From the cell containing the given text, extract its center point as (x, y) coordinate. 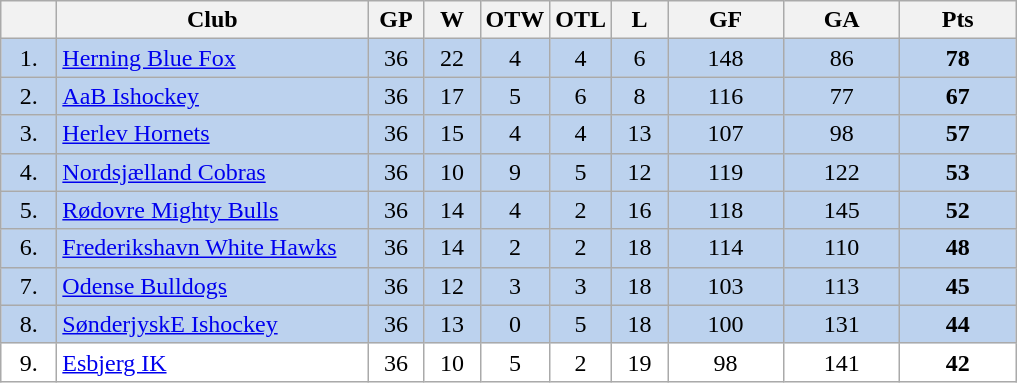
114 (726, 248)
131 (842, 324)
GF (726, 20)
Frederikshavn White Hawks (212, 248)
4. (29, 172)
OTW (515, 20)
100 (726, 324)
116 (726, 96)
16 (640, 210)
W (452, 20)
148 (726, 58)
Rødovre Mighty Bulls (212, 210)
15 (452, 134)
Nordsjælland Cobras (212, 172)
110 (842, 248)
GP (396, 20)
0 (515, 324)
67 (958, 96)
78 (958, 58)
Pts (958, 20)
2. (29, 96)
44 (958, 324)
7. (29, 286)
53 (958, 172)
17 (452, 96)
GA (842, 20)
118 (726, 210)
113 (842, 286)
103 (726, 286)
86 (842, 58)
Esbjerg IK (212, 362)
L (640, 20)
Herning Blue Fox (212, 58)
8. (29, 324)
Herlev Hornets (212, 134)
107 (726, 134)
52 (958, 210)
48 (958, 248)
OTL (581, 20)
5. (29, 210)
9. (29, 362)
6. (29, 248)
SønderjyskE Ishockey (212, 324)
Odense Bulldogs (212, 286)
77 (842, 96)
42 (958, 362)
22 (452, 58)
19 (640, 362)
9 (515, 172)
AaB Ishockey (212, 96)
Club (212, 20)
141 (842, 362)
45 (958, 286)
119 (726, 172)
145 (842, 210)
122 (842, 172)
3. (29, 134)
8 (640, 96)
1. (29, 58)
57 (958, 134)
